For the text-containing cell, return its midpoint in (X, Y) coordinate format. 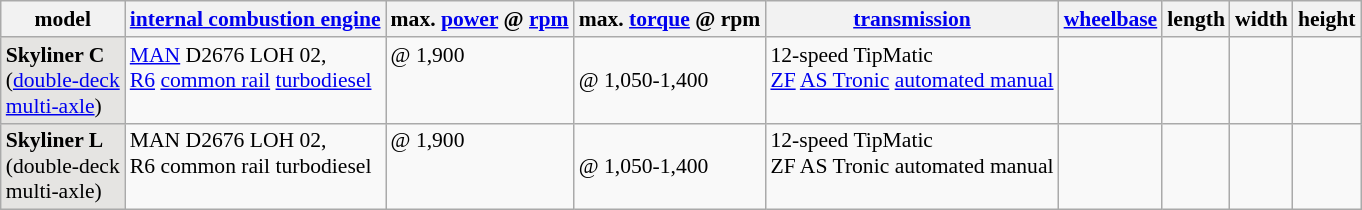
wheelbase (1111, 19)
Skyliner L(double-deckmulti-axle) (63, 166)
length (1196, 19)
max. torque @ rpm (670, 19)
height (1327, 19)
max. power @ rpm (480, 19)
Skyliner C(double-deckmulti-axle) (63, 80)
width (1262, 19)
internal combustion engine (256, 19)
transmission (912, 19)
model (63, 19)
